Find where the given text appears and provide that cell's center as [x, y] coordinate. 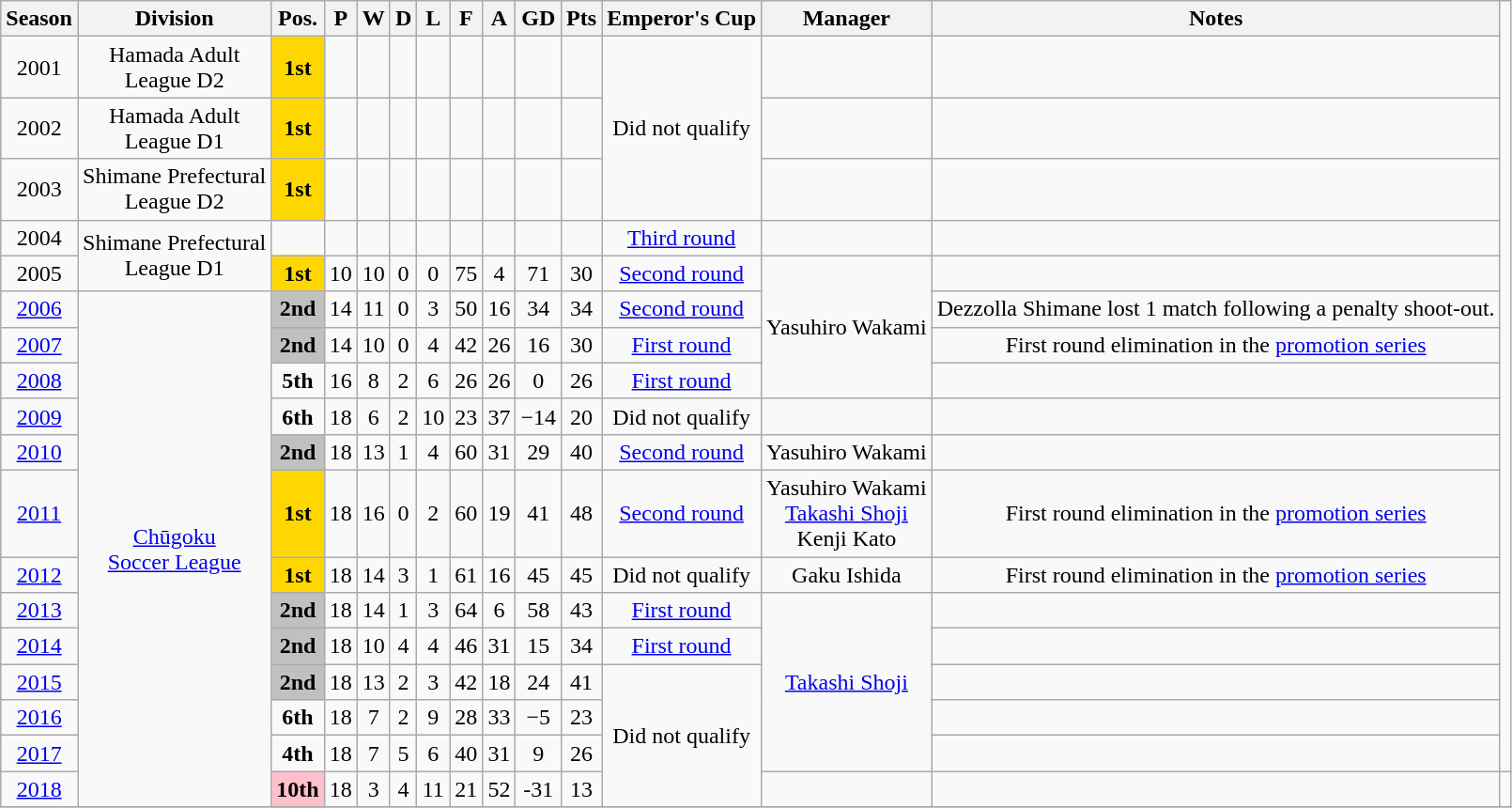
Takashi Shoji [847, 682]
2016 [39, 718]
Shimane PrefecturalLeague D1 [174, 256]
2010 [39, 452]
29 [539, 452]
2013 [39, 611]
Division [174, 19]
Pos. [298, 19]
19 [500, 513]
Hamada AdultLeague D1 [174, 128]
5 [403, 754]
2002 [39, 128]
61 [466, 574]
−5 [539, 718]
Hamada AdultLeague D2 [174, 68]
Yasuhiro WakamiTakashi ShojiKenji Kato [847, 513]
F [466, 19]
64 [466, 611]
71 [539, 273]
GD [539, 19]
D [403, 19]
ChūgokuSoccer League [174, 549]
37 [500, 416]
Third round [682, 238]
20 [582, 416]
2001 [39, 68]
Emperor's Cup [682, 19]
4th [298, 754]
2006 [39, 309]
2012 [39, 574]
Shimane PrefecturalLeague D2 [174, 190]
2017 [39, 754]
58 [539, 611]
2014 [39, 646]
Gaku Ishida [847, 574]
2005 [39, 273]
2003 [39, 190]
43 [582, 611]
A [500, 19]
24 [539, 682]
2008 [39, 381]
P [340, 19]
8 [374, 381]
−14 [539, 416]
2015 [39, 682]
Pts [582, 19]
2009 [39, 416]
28 [466, 718]
15 [539, 646]
2007 [39, 345]
W [374, 19]
50 [466, 309]
2011 [39, 513]
46 [466, 646]
75 [466, 273]
48 [582, 513]
Season [39, 19]
Notes [1215, 19]
5th [298, 381]
Manager [847, 19]
L [434, 19]
2004 [39, 238]
52 [500, 789]
33 [500, 718]
Dezzolla Shimane lost 1 match following a penalty shoot-out. [1215, 309]
2018 [39, 789]
-31 [539, 789]
10th [298, 789]
21 [466, 789]
